Detect which cell encompasses the target text, then output its [x, y] center coordinate. 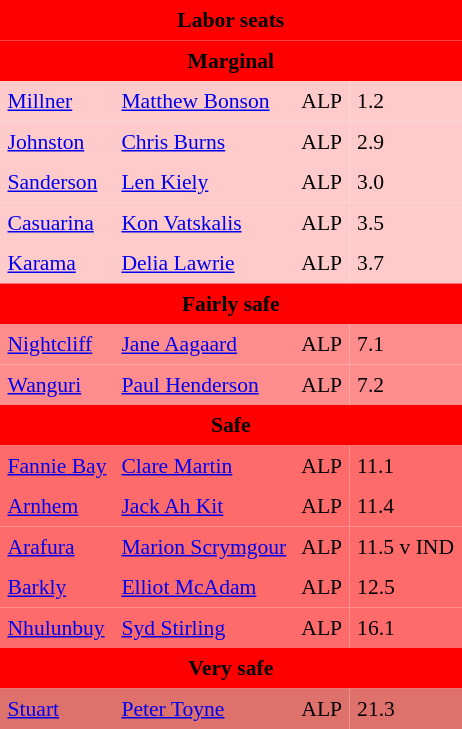
Elliot McAdam [204, 587]
Millner [57, 101]
Arafura [57, 546]
Sanderson [57, 182]
Labor seats [231, 20]
Wanguri [57, 384]
21.3 [406, 708]
Jack Ah Kit [204, 506]
Marginal [231, 60]
7.2 [406, 384]
Arnhem [57, 506]
3.5 [406, 222]
3.0 [406, 182]
Fairly safe [231, 303]
Nightcliff [57, 344]
Marion Scrymgour [204, 546]
11.5 v IND [406, 546]
Nhulunbuy [57, 627]
11.4 [406, 506]
11.1 [406, 465]
Syd Stirling [204, 627]
Clare Martin [204, 465]
Jane Aagaard [204, 344]
Len Kiely [204, 182]
Karama [57, 263]
Delia Lawrie [204, 263]
Paul Henderson [204, 384]
Chris Burns [204, 141]
Peter Toyne [204, 708]
Very safe [231, 668]
Matthew Bonson [204, 101]
7.1 [406, 344]
2.9 [406, 141]
Casuarina [57, 222]
16.1 [406, 627]
Barkly [57, 587]
Safe [231, 425]
3.7 [406, 263]
Johnston [57, 141]
Fannie Bay [57, 465]
Kon Vatskalis [204, 222]
1.2 [406, 101]
12.5 [406, 587]
Stuart [57, 708]
